Return (X, Y) of the center of cell containing provided text 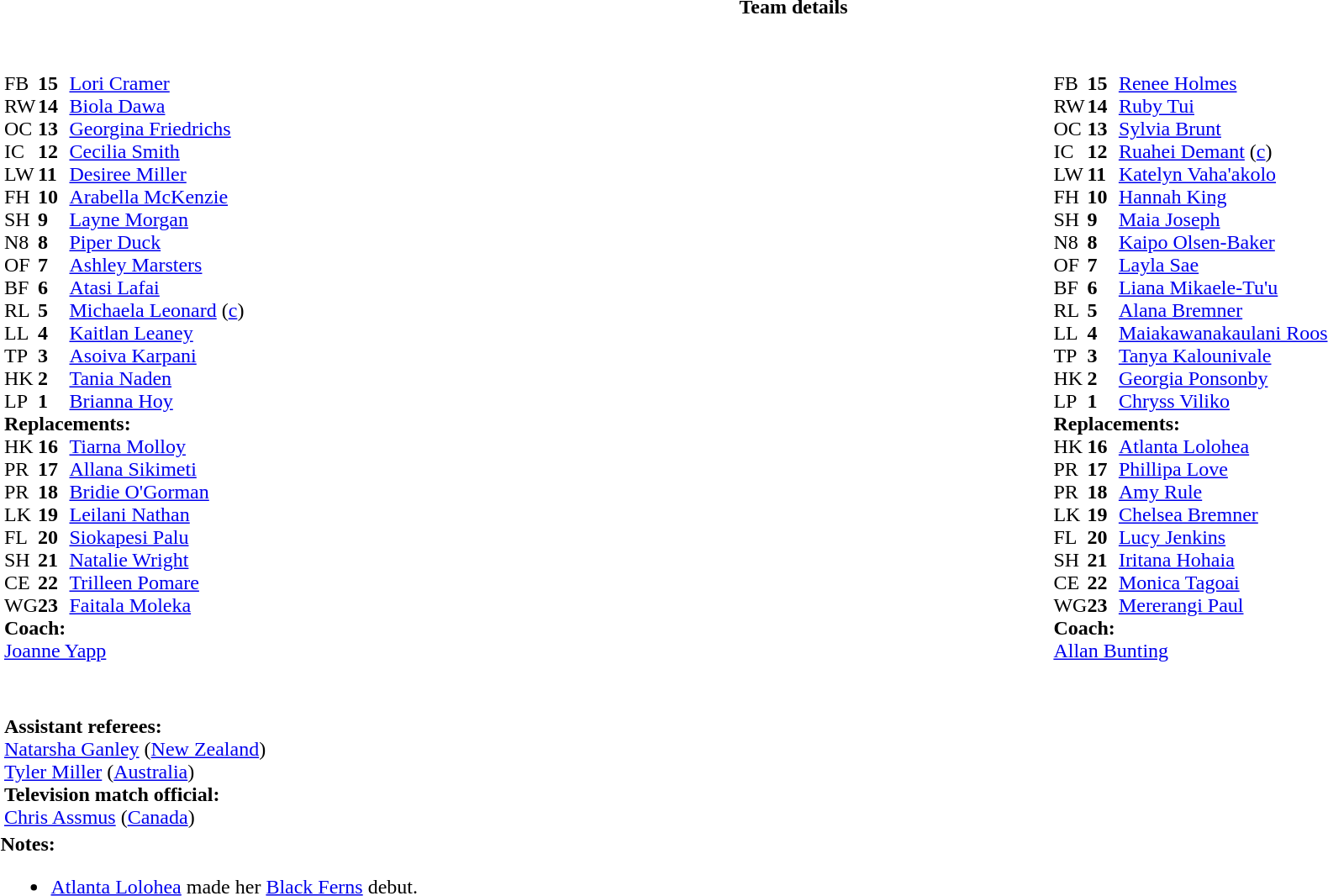
Liana Mikaele-Tu'u (1224, 287)
Faitala Moleka (156, 605)
Lucy Jenkins (1224, 538)
Atlanta Lolohea (1224, 447)
Ashley Marsters (156, 266)
Tania Naden (156, 378)
Tiarna Molloy (156, 447)
Biola Dawa (156, 106)
Arabella McKenzie (156, 197)
Mererangi Paul (1224, 605)
Kaitlan Leaney (156, 333)
Atasi Lafai (156, 287)
Asoiva Karpani (156, 356)
Allan Bunting (1190, 651)
Cecilia Smith (156, 151)
Chelsea Bremner (1224, 514)
Phillipa Love (1224, 469)
Siokapesi Palu (156, 538)
Bridie O'Gorman (156, 493)
Monica Tagoai (1224, 583)
Chryss Viliko (1224, 402)
Amy Rule (1224, 493)
Alana Bremner (1224, 311)
Michaela Leonard (c) (156, 311)
Kaipo Olsen-Baker (1224, 242)
Maia Joseph (1224, 220)
Sylvia Brunt (1224, 129)
Ruahei Demant (c) (1224, 151)
Allana Sikimeti (156, 469)
Layne Morgan (156, 220)
Layla Sae (1224, 266)
Georgia Ponsonby (1224, 378)
Joanne Yapp (124, 651)
Desiree Miller (156, 175)
Brianna Hoy (156, 402)
Leilani Nathan (156, 514)
Lori Cramer (156, 84)
Hannah King (1224, 197)
Iritana Hohaia (1224, 560)
Trilleen Pomare (156, 583)
Georgina Friedrichs (156, 129)
Tanya Kalounivale (1224, 356)
Renee Holmes (1224, 84)
Piper Duck (156, 242)
Katelyn Vaha'akolo (1224, 175)
Natalie Wright (156, 560)
Ruby Tui (1224, 106)
Maiakawanakaulani Roos (1224, 333)
